Return (x, y) of the center of cell containing provided text 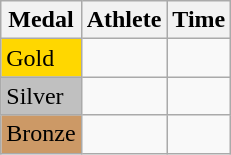
Bronze (41, 134)
Medal (41, 20)
Silver (41, 96)
Athlete (124, 20)
Gold (41, 58)
Time (199, 20)
